For the text-containing cell, return its midpoint in [x, y] coordinate format. 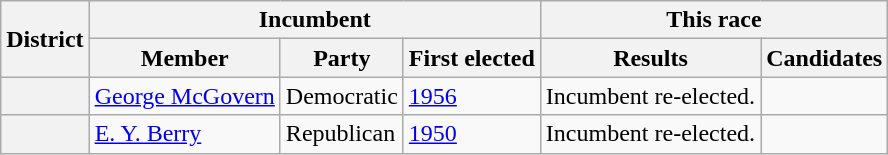
District [45, 39]
Candidates [824, 58]
First elected [472, 58]
Party [342, 58]
Incumbent [314, 20]
Results [650, 58]
George McGovern [184, 96]
Member [184, 58]
This race [714, 20]
1950 [472, 134]
Democratic [342, 96]
1956 [472, 96]
Republican [342, 134]
E. Y. Berry [184, 134]
